Scan for the cell matching the given text and deliver its [X, Y] coordinate at center. 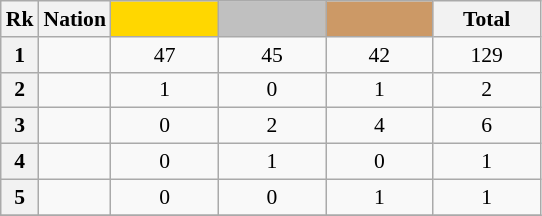
Total [486, 19]
Nation [74, 19]
Rk [20, 19]
6 [486, 126]
3 [20, 126]
47 [164, 55]
129 [486, 55]
5 [20, 197]
45 [272, 55]
42 [380, 55]
